Extract the (x, y) coordinate from the center of the cell holding the provided text.  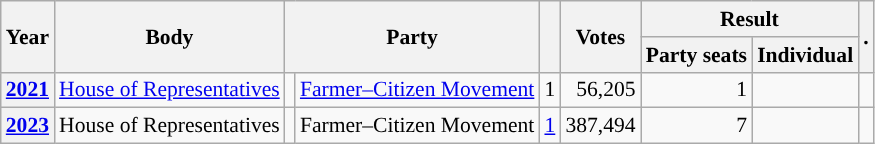
. (866, 36)
Party (412, 36)
2021 (28, 90)
387,494 (600, 126)
Result (750, 19)
Votes (600, 36)
2023 (28, 126)
Party seats (696, 55)
7 (696, 126)
56,205 (600, 90)
Year (28, 36)
Body (170, 36)
Individual (805, 55)
